Return (x, y) of the center of cell containing provided text 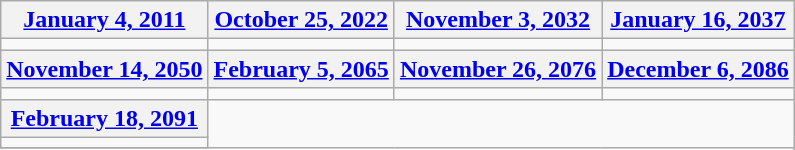
January 4, 2011 (104, 20)
November 3, 2032 (498, 20)
November 14, 2050 (104, 69)
December 6, 2086 (698, 69)
January 16, 2037 (698, 20)
November 26, 2076 (498, 69)
October 25, 2022 (301, 20)
February 18, 2091 (104, 118)
February 5, 2065 (301, 69)
